Output the (X, Y) coordinate of the center of the cell containing the given text.  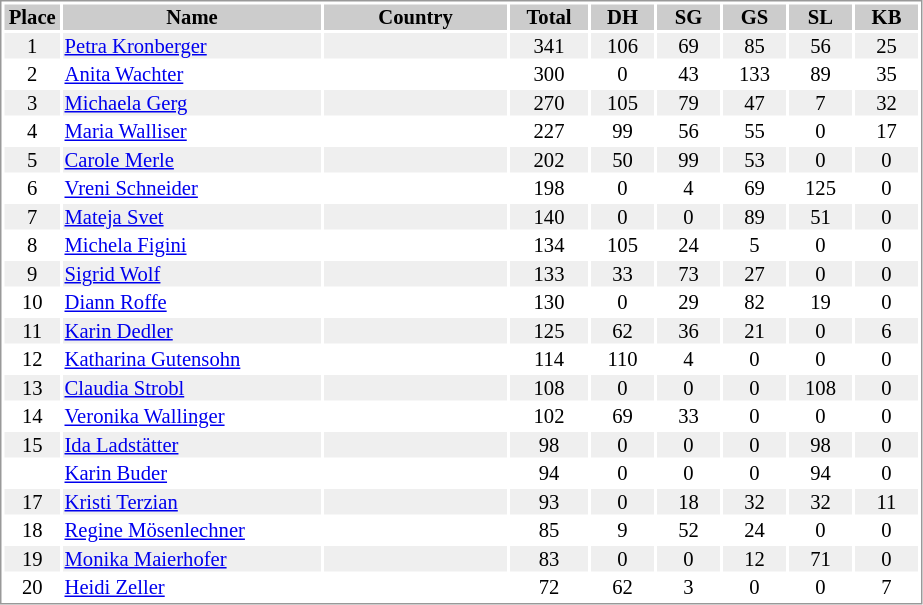
341 (549, 46)
SG (688, 17)
134 (549, 245)
Petra Kronberger (192, 46)
Anita Wachter (192, 75)
227 (549, 131)
270 (549, 103)
72 (549, 587)
93 (549, 502)
Maria Walliser (192, 131)
GS (754, 17)
KB (886, 17)
10 (32, 303)
106 (622, 46)
Mateja Svet (192, 217)
Karin Buder (192, 473)
27 (754, 274)
Michaela Gerg (192, 103)
110 (622, 359)
52 (688, 531)
29 (688, 303)
Katharina Gutensohn (192, 359)
21 (754, 331)
Veronika Wallinger (192, 417)
71 (820, 559)
Ida Ladstätter (192, 445)
43 (688, 75)
51 (820, 217)
Sigrid Wolf (192, 274)
114 (549, 359)
13 (32, 388)
35 (886, 75)
Name (192, 17)
47 (754, 103)
130 (549, 303)
Kristi Terzian (192, 502)
Diann Roffe (192, 303)
198 (549, 189)
202 (549, 160)
53 (754, 160)
Karin Dedler (192, 331)
SL (820, 17)
Claudia Strobl (192, 388)
Place (32, 17)
Country (416, 17)
73 (688, 274)
20 (32, 587)
14 (32, 417)
102 (549, 417)
82 (754, 303)
Monika Maierhofer (192, 559)
1 (32, 46)
DH (622, 17)
15 (32, 445)
36 (688, 331)
Michela Figini (192, 245)
Regine Mösenlechner (192, 531)
83 (549, 559)
2 (32, 75)
Vreni Schneider (192, 189)
25 (886, 46)
8 (32, 245)
79 (688, 103)
300 (549, 75)
Heidi Zeller (192, 587)
140 (549, 217)
Carole Merle (192, 160)
50 (622, 160)
Total (549, 17)
55 (754, 131)
